Output the [x, y] coordinate of the center of the cell containing the given text.  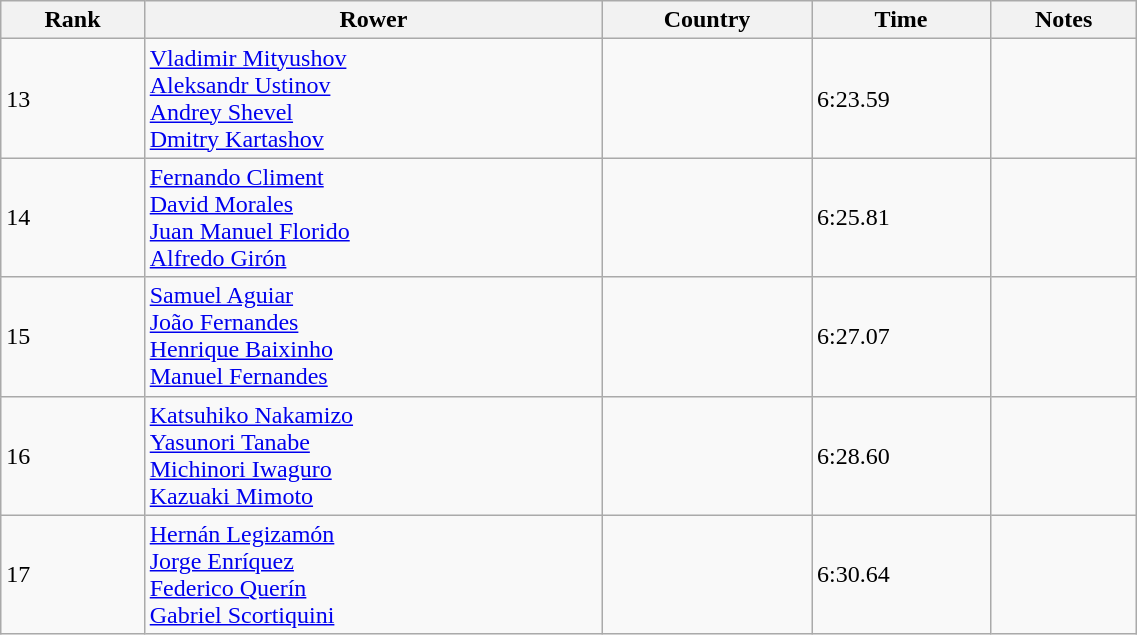
17 [72, 574]
Notes [1064, 20]
Time [902, 20]
6:30.64 [902, 574]
15 [72, 336]
13 [72, 98]
Country [708, 20]
Fernando ClimentDavid MoralesJuan Manuel FloridoAlfredo Girón [373, 218]
14 [72, 218]
Katsuhiko NakamizoYasunori TanabeMichinori IwaguroKazuaki Mimoto [373, 456]
Rank [72, 20]
Hernán LegizamónJorge EnríquezFederico QuerínGabriel Scortiquini [373, 574]
Rower [373, 20]
6:27.07 [902, 336]
6:28.60 [902, 456]
Samuel AguiarJoão FernandesHenrique BaixinhoManuel Fernandes [373, 336]
Vladimir MityushovAleksandr UstinovAndrey ShevelDmitry Kartashov [373, 98]
16 [72, 456]
6:23.59 [902, 98]
6:25.81 [902, 218]
